Search for the cell housing the specified text and yield its (x, y) center coordinate. 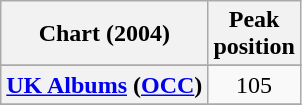
Chart (2004) (104, 34)
Peakposition (254, 34)
UK Albums (OCC) (104, 85)
105 (254, 85)
